Output the (X, Y) coordinate of the center of the cell containing the given text.  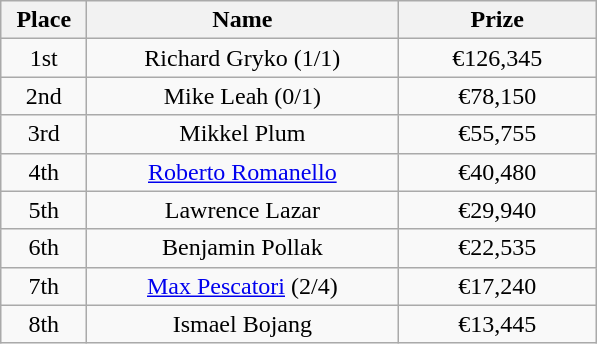
4th (44, 172)
2nd (44, 96)
5th (44, 210)
€22,535 (498, 248)
Place (44, 20)
Benjamin Pollak (242, 248)
3rd (44, 134)
€13,445 (498, 324)
Mike Leah (0/1) (242, 96)
Max Pescatori (2/4) (242, 286)
7th (44, 286)
6th (44, 248)
8th (44, 324)
€126,345 (498, 58)
Name (242, 20)
€78,150 (498, 96)
€29,940 (498, 210)
Lawrence Lazar (242, 210)
Prize (498, 20)
1st (44, 58)
€40,480 (498, 172)
Mikkel Plum (242, 134)
Richard Gryko (1/1) (242, 58)
Ismael Bojang (242, 324)
€17,240 (498, 286)
€55,755 (498, 134)
Roberto Romanello (242, 172)
